Scan for the cell matching the given text and deliver its [x, y] coordinate at center. 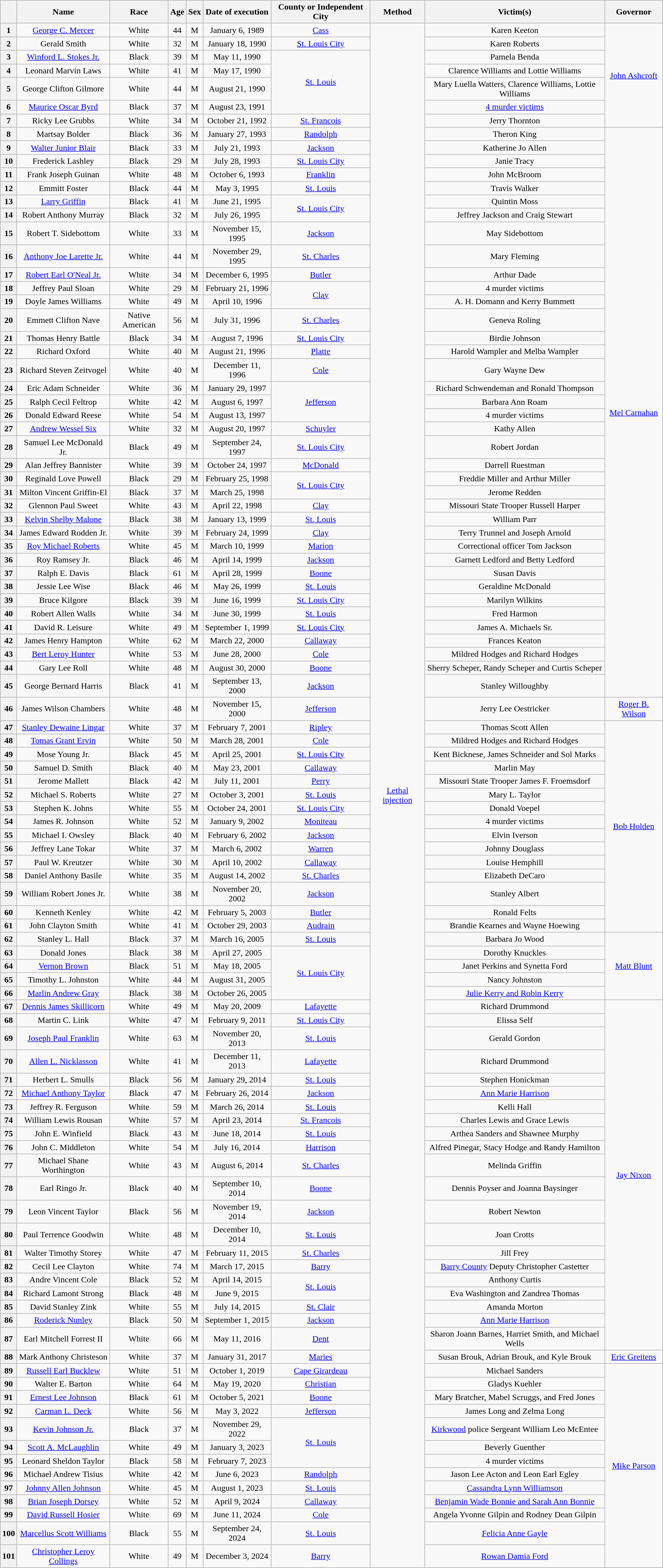
Mose Young Jr. [63, 754]
9 [8, 147]
March 10, 1999 [237, 546]
McDonald [321, 465]
December 11, 2013 [237, 1061]
87 [8, 1338]
November 19, 2014 [237, 1211]
Felicia Anne Gayle [515, 1533]
December 3, 2024 [237, 1556]
July 31, 1996 [237, 320]
Governor [634, 12]
Sex [195, 12]
85 [8, 1307]
June 30, 1999 [237, 614]
31 [8, 492]
Date of execution [237, 12]
6 [8, 107]
Carman L. Deck [63, 1411]
22 [8, 352]
Paul W. Kreutzer [63, 862]
August 30, 2000 [237, 667]
John Ashcroft [634, 75]
Michael Sanders [515, 1370]
24 [8, 388]
Earl Ringo Jr. [63, 1189]
Jerry Thornton [515, 121]
Cape Girardeau [321, 1370]
Russell Earl Bucklew [63, 1370]
Correctional officer Tom Jackson [515, 546]
97 [8, 1488]
September 24, 2024 [237, 1533]
Mike Parson [634, 1466]
Allen L. Nicklasson [63, 1061]
Michael Shane Worthington [63, 1165]
January 27, 1993 [237, 134]
David Stanley Zink [63, 1307]
Kent Bicknese, James Schneider and Sol Marks [515, 754]
Clarence Williams and Lottie Williams [515, 71]
August 7, 1996 [237, 338]
March 25, 1998 [237, 492]
Frances Keaton [515, 640]
John C. Middleton [63, 1147]
August 21, 1996 [237, 352]
May 11, 2016 [237, 1338]
Gary Wayne Dew [515, 370]
93 [8, 1429]
Elissa Self [515, 1020]
Karen Keeton [515, 30]
Nancy Johnston [515, 980]
May Sidebottom [515, 233]
8 [8, 134]
Schuyler [321, 429]
March 17, 2015 [237, 1266]
George Clifton Gilmore [63, 89]
Darrell Ruestman [515, 465]
February 11, 2015 [237, 1253]
68 [8, 1020]
Mary Fleming [515, 257]
Mary Bratcher, Mabel Scruggs, and Fred Jones [515, 1397]
September 10, 2014 [237, 1189]
August 1, 2023 [237, 1488]
Robert Jordan [515, 447]
20 [8, 320]
Michael Andrew Tisius [63, 1474]
Marlin Andrew Gray [63, 993]
Walter Timothy Storey [63, 1253]
Julie Kerry and Robin Kerry [515, 993]
William Lewis Rousan [63, 1120]
Ricky Lee Grubbs [63, 121]
October 1, 2019 [237, 1370]
October 24, 1997 [237, 465]
November 29, 2022 [237, 1429]
Age [177, 12]
Robert Newton [515, 1211]
Name [63, 12]
Winford L. Stokes Jr. [63, 57]
Louise Hemphill [515, 862]
Maurice Oscar Byrd [63, 107]
James R. Johnson [63, 822]
15 [8, 233]
Barry County Deputy Christopher Castetter [515, 1266]
Method [397, 12]
67 [8, 1007]
4 [8, 71]
Elizabeth DeCaro [515, 875]
Larry Griffin [63, 202]
Michael I. Owsley [63, 835]
Stanley Willoughby [515, 686]
Mel Carnahan [634, 412]
Amanda Morton [515, 1307]
Earl Mitchell Forrest II [63, 1338]
William Parr [515, 519]
Ernest Lee Johnson [63, 1397]
Bruce Kilgore [63, 600]
April 27, 2005 [237, 953]
Fred Harmon [515, 614]
Eva Washington and Zandrea Thomas [515, 1293]
Jason Lee Acton and Leon Earl Egley [515, 1474]
21 [8, 338]
April 14, 1999 [237, 560]
October 24, 2001 [237, 808]
Richard Lamont Strong [63, 1293]
David R. Leisure [63, 627]
Charles Lewis and Grace Lewis [515, 1120]
Stephen K. Johns [63, 808]
James Edward Rodden Jr. [63, 533]
April 9, 2024 [237, 1501]
October 26, 2005 [237, 993]
Frank Joseph Guinan [63, 174]
Jessie Lee Wise [63, 587]
February 7, 2001 [237, 727]
September 13, 2000 [237, 686]
Dorothy Knuckles [515, 953]
12 [8, 188]
3 [8, 57]
Angela Yvonne Gilpin and Rodney Dean Gilpin [515, 1515]
November 20, 2002 [237, 894]
83 [8, 1280]
August 13, 1997 [237, 415]
August 6, 1997 [237, 402]
Thomas Scott Allen [515, 727]
76 [8, 1147]
Emmett Clifton Nave [63, 320]
Alan Jeffrey Bannister [63, 465]
90 [8, 1384]
March 28, 2001 [237, 741]
Melinda Griffin [515, 1165]
Elvin Iverson [515, 835]
April 14, 2015 [237, 1280]
Reginald Love Powell [63, 479]
January 9, 2002 [237, 822]
Alfred Pinegar, Stacy Hodge and Randy Hamilton [515, 1147]
Scott A. McLaughlin [63, 1447]
Gladys Kuehler [515, 1384]
September 1, 1999 [237, 627]
Samuel Lee McDonald Jr. [63, 447]
13 [8, 202]
Jeffrey R. Ferguson [63, 1107]
7 [8, 121]
John E. Winfield [63, 1133]
Maries [321, 1357]
Arthur Dade [515, 275]
Travis Walker [515, 188]
July 16, 2014 [237, 1147]
Daniel Anthony Basile [63, 875]
Jay Nixon [634, 1175]
September 1, 2015 [237, 1320]
81 [8, 1253]
80 [8, 1235]
August 6, 2014 [237, 1165]
Karen Roberts [515, 44]
Cecil Lee Clayton [63, 1266]
Kirkwood police Sergeant William Leo McEntee [515, 1429]
Robert Earl O'Neal Jr. [63, 275]
Harrison [321, 1147]
A. H. Domann and Kerry Bummett [515, 302]
March 6, 2002 [237, 849]
James A. Michaels Sr. [515, 627]
January 18, 1990 [237, 44]
Kevin Johnson Jr. [63, 1429]
Tomas Grant Ervin [63, 741]
February 21, 1996 [237, 288]
25 [8, 402]
16 [8, 257]
Robert Anthony Murray [63, 215]
Marcellus Scott Williams [63, 1533]
April 10, 1996 [237, 302]
Jerome Redden [515, 492]
Susan Brouk, Adrian Brouk, and Kyle Brouk [515, 1357]
Freddie Miller and Arthur Miller [515, 479]
26 [8, 415]
Ronald Felts [515, 912]
Gerald Smith [63, 44]
July 26, 1995 [237, 215]
April 10, 2002 [237, 862]
James Henry Hampton [63, 640]
George Bernard Harris [63, 686]
Dennis Poyser and Joanna Baysinger [515, 1189]
August 31, 2005 [237, 980]
Theron King [515, 134]
Arthea Sanders and Shawnee Murphy [515, 1133]
Michael Anthony Taylor [63, 1093]
Jeffrey Jackson and Craig Stewart [515, 215]
Doyle James Williams [63, 302]
October 29, 2003 [237, 926]
May 20, 2009 [237, 1007]
Bert Leroy Hunter [63, 654]
William Robert Jones Jr. [63, 894]
Gary Lee Roll [63, 667]
April 22, 1998 [237, 506]
November 20, 2013 [237, 1038]
77 [8, 1165]
May 19, 2020 [237, 1384]
March 22, 2000 [237, 640]
72 [8, 1093]
February 24, 1999 [237, 533]
David Russell Hosier [63, 1515]
Martsay Bolder [63, 134]
Marilyn Wilkins [515, 600]
County or Independent City [321, 12]
May 3, 1995 [237, 188]
92 [8, 1411]
October 6, 1993 [237, 174]
Marion [321, 546]
88 [8, 1357]
Johnny Allen Johnson [63, 1488]
91 [8, 1397]
November 15, 1995 [237, 233]
January 13, 1999 [237, 519]
Kelvin Shelby Malone [63, 519]
Leon Vincent Taylor [63, 1211]
Brian Joseph Dorsey [63, 1501]
Leonard Marvin Laws [63, 71]
June 21, 1995 [237, 202]
100 [8, 1533]
February 5, 2003 [237, 912]
73 [8, 1107]
Audrain [321, 926]
Brandie Kearnes and Wayne Hoewing [515, 926]
Lethal injection [397, 795]
May 26, 1999 [237, 587]
Dennis James Skillicorn [63, 1007]
May 3, 2022 [237, 1411]
Richard Steven Zeitvogel [63, 370]
96 [8, 1474]
John Clayton Smith [63, 926]
Emmitt Foster [63, 188]
Moniteau [321, 822]
Quintin Moss [515, 202]
June 9, 2015 [237, 1293]
98 [8, 1501]
July 21, 1993 [237, 147]
Barbara Ann Roam [515, 402]
75 [8, 1133]
Milton Vincent Griffin-El [63, 492]
79 [8, 1211]
Geraldine McDonald [515, 587]
Jerome Mallett [63, 781]
Warren [321, 849]
78 [8, 1189]
August 14, 2002 [237, 875]
January 29, 1997 [237, 388]
Cassandra Lynn Williamson [515, 1488]
Gerald Gordon [515, 1038]
1 [8, 30]
October 5, 2021 [237, 1397]
Garnett Ledford and Betty Ledford [515, 560]
Anthony Curtis [515, 1280]
10 [8, 161]
95 [8, 1461]
November 29, 1995 [237, 257]
December 10, 2014 [237, 1235]
Rowan Damia Ford [515, 1556]
February 9, 2011 [237, 1020]
60 [8, 912]
Walter Junior Blair [63, 147]
Jerry Lee Oestricker [515, 709]
James Long and Zelma Long [515, 1411]
Kelli Hall [515, 1107]
Donald Voepel [515, 808]
Sharon Joann Barnes, Harriet Smith, and Michael Wells [515, 1338]
Janie Tracy [515, 161]
Robert T. Sidebottom [63, 233]
Glennon Paul Sweet [63, 506]
101 [8, 1556]
Perry [321, 781]
Richard Oxford [63, 352]
19 [8, 302]
Jeffrey Paul Sloan [63, 288]
June 11, 2024 [237, 1515]
Ralph Cecil Feltrop [63, 402]
14 [8, 215]
Matt Blunt [634, 966]
Roy Ramsey Jr. [63, 560]
Janet Perkins and Synetta Ford [515, 966]
May 18, 2005 [237, 966]
May 23, 2001 [237, 768]
86 [8, 1320]
99 [8, 1515]
May 11, 1990 [237, 57]
94 [8, 1447]
March 26, 2014 [237, 1107]
June 6, 2023 [237, 1474]
Kathy Allen [515, 429]
Roger B. Wilson [634, 709]
Stanley Albert [515, 894]
Andre Vincent Cole [63, 1280]
April 28, 1999 [237, 573]
Pamela Benda [515, 57]
Frederick Lashley [63, 161]
Sherry Scheper, Randy Scheper and Curtis Scheper [515, 667]
Marlin May [515, 768]
Donald Jones [63, 953]
65 [8, 980]
82 [8, 1266]
May 17, 1990 [237, 71]
Joseph Paul Franklin [63, 1038]
December 6, 1995 [237, 275]
Herbert L. Smulls [63, 1080]
February 25, 1998 [237, 479]
Jill Frey [515, 1253]
Missouri State Trooper James F. Froemsdorf [515, 781]
Franklin [321, 174]
Martin C. Link [63, 1020]
Joan Crotts [515, 1235]
October 3, 2001 [237, 795]
January 6, 1989 [237, 30]
71 [8, 1080]
January 31, 2017 [237, 1357]
Ripley [321, 727]
5 [8, 89]
Leonard Sheldon Taylor [63, 1461]
February 7, 2023 [237, 1461]
Vernon Brown [63, 966]
June 28, 2000 [237, 654]
Benjamin Wade Bonnie and Sarah Ann Bonnie [515, 1501]
17 [8, 275]
23 [8, 370]
Katherine Jo Allen [515, 147]
Kenneth Kenley [63, 912]
Barbara Jo Wood [515, 939]
Roderick Nunley [63, 1320]
Terry Trunnel and Joseph Arnold [515, 533]
Eric Adam Schneider [63, 388]
Bob Holden [634, 827]
August 21, 1990 [237, 89]
Walter E. Barton [63, 1384]
Cass [321, 30]
Paul Terrence Goodwin [63, 1235]
Native American [139, 320]
September 24, 1997 [237, 447]
Birdie Johnson [515, 338]
Johnny Douglass [515, 849]
Stanley L. Hall [63, 939]
Stephen Honickman [515, 1080]
Harold Wampler and Melba Wampler [515, 352]
Richard Schwendeman and Ronald Thompson [515, 388]
February 26, 2014 [237, 1093]
Timothy L. Johnston [63, 980]
Beverly Guenther [515, 1447]
February 6, 2002 [237, 835]
Anthony Joe Larette Jr. [63, 257]
Thomas Henry Battle [63, 338]
18 [8, 288]
November 15, 2000 [237, 709]
70 [8, 1061]
11 [8, 174]
June 16, 1999 [237, 600]
St. Clair [321, 1307]
Roy Michael Roberts [63, 546]
Platte [321, 352]
Geneva Roling [515, 320]
Stanley Dewaine Lingar [63, 727]
August 23, 1991 [237, 107]
Mary L. Taylor [515, 795]
Dent [321, 1338]
Mary Luella Watters, Clarence Williams, Lottie Williams [515, 89]
June 18, 2014 [237, 1133]
April 25, 2001 [237, 754]
Samuel D. Smith [63, 768]
John McBroom [515, 174]
August 20, 1997 [237, 429]
Eric Greitens [634, 1357]
Mark Anthony Christeson [63, 1357]
28 [8, 447]
Christopher Leroy Collings [63, 1556]
Ralph E. Davis [63, 573]
James Wilson Chambers [63, 709]
George C. Mercer [63, 30]
December 11, 1996 [237, 370]
January 29, 2014 [237, 1080]
89 [8, 1370]
Race [139, 12]
July 11, 2001 [237, 781]
January 3, 2023 [237, 1447]
Susan Davis [515, 573]
April 23, 2014 [237, 1120]
Donald Edward Reese [63, 415]
84 [8, 1293]
Missouri State Trooper Russell Harper [515, 506]
Christian [321, 1384]
July 28, 1993 [237, 161]
Jeffrey Lane Tokar [63, 849]
Andrew Wessel Six [63, 429]
Victim(s) [515, 12]
July 14, 2015 [237, 1307]
October 21, 1992 [237, 121]
Michael S. Roberts [63, 795]
Robert Allen Walls [63, 614]
2 [8, 44]
March 16, 2005 [237, 939]
